Detect which cell encompasses the target text, then output its (x, y) center coordinate. 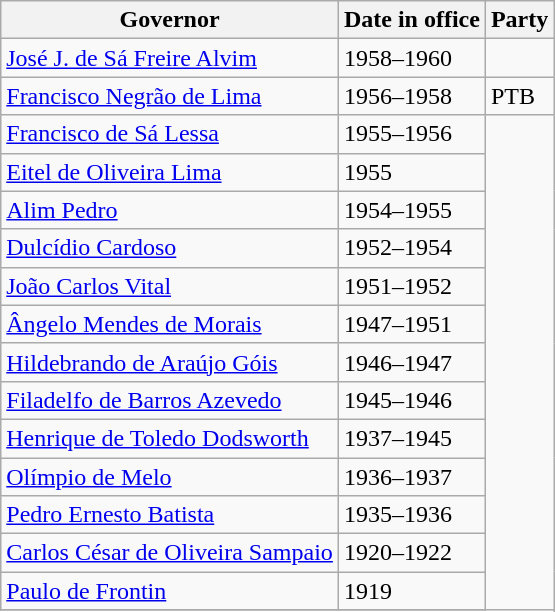
Carlos César de Oliveira Sampaio (170, 553)
1956–1958 (412, 96)
Ângelo Mendes de Morais (170, 324)
Dulcídio Cardoso (170, 248)
1955 (412, 172)
1952–1954 (412, 248)
Hildebrando de Araújo Góis (170, 362)
Pedro Ernesto Batista (170, 515)
Party (519, 20)
Francisco Negrão de Lima (170, 96)
José J. de Sá Freire Alvim (170, 58)
1945–1946 (412, 400)
1958–1960 (412, 58)
1919 (412, 591)
1936–1937 (412, 477)
Henrique de Toledo Dodsworth (170, 438)
Date in office (412, 20)
Eitel de Oliveira Lima (170, 172)
Governor (170, 20)
1954–1955 (412, 210)
Filadelfo de Barros Azevedo (170, 400)
1951–1952 (412, 286)
1935–1936 (412, 515)
1946–1947 (412, 362)
1955–1956 (412, 134)
Olímpio de Melo (170, 477)
João Carlos Vital (170, 286)
Francisco de Sá Lessa (170, 134)
1947–1951 (412, 324)
1937–1945 (412, 438)
Alim Pedro (170, 210)
1920–1922 (412, 553)
Paulo de Frontin (170, 591)
PTB (519, 96)
